Output the [x, y] coordinate of the center of the cell containing the given text.  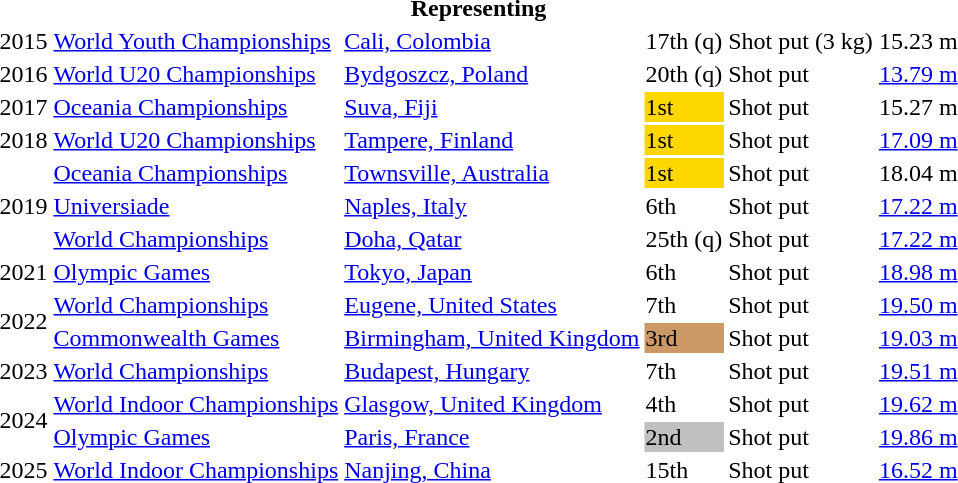
17th (q) [684, 41]
Cali, Colombia [492, 41]
Universiade [196, 206]
Budapest, Hungary [492, 371]
World Youth Championships [196, 41]
Townsville, Australia [492, 173]
Suva, Fiji [492, 107]
Commonwealth Games [196, 338]
4th [684, 404]
Glasgow, United Kingdom [492, 404]
Bydgoszcz, Poland [492, 74]
Doha, Qatar [492, 239]
Birmingham, United Kingdom [492, 338]
3rd [684, 338]
World Indoor Championships [196, 404]
2nd [684, 437]
20th (q) [684, 74]
Tokyo, Japan [492, 272]
Naples, Italy [492, 206]
Shot put (3 kg) [801, 41]
Eugene, United States [492, 305]
25th (q) [684, 239]
Tampere, Finland [492, 140]
Paris, France [492, 437]
